Pinpoint the cell where the given text exists, returning its (X, Y) midpoint coordinate. 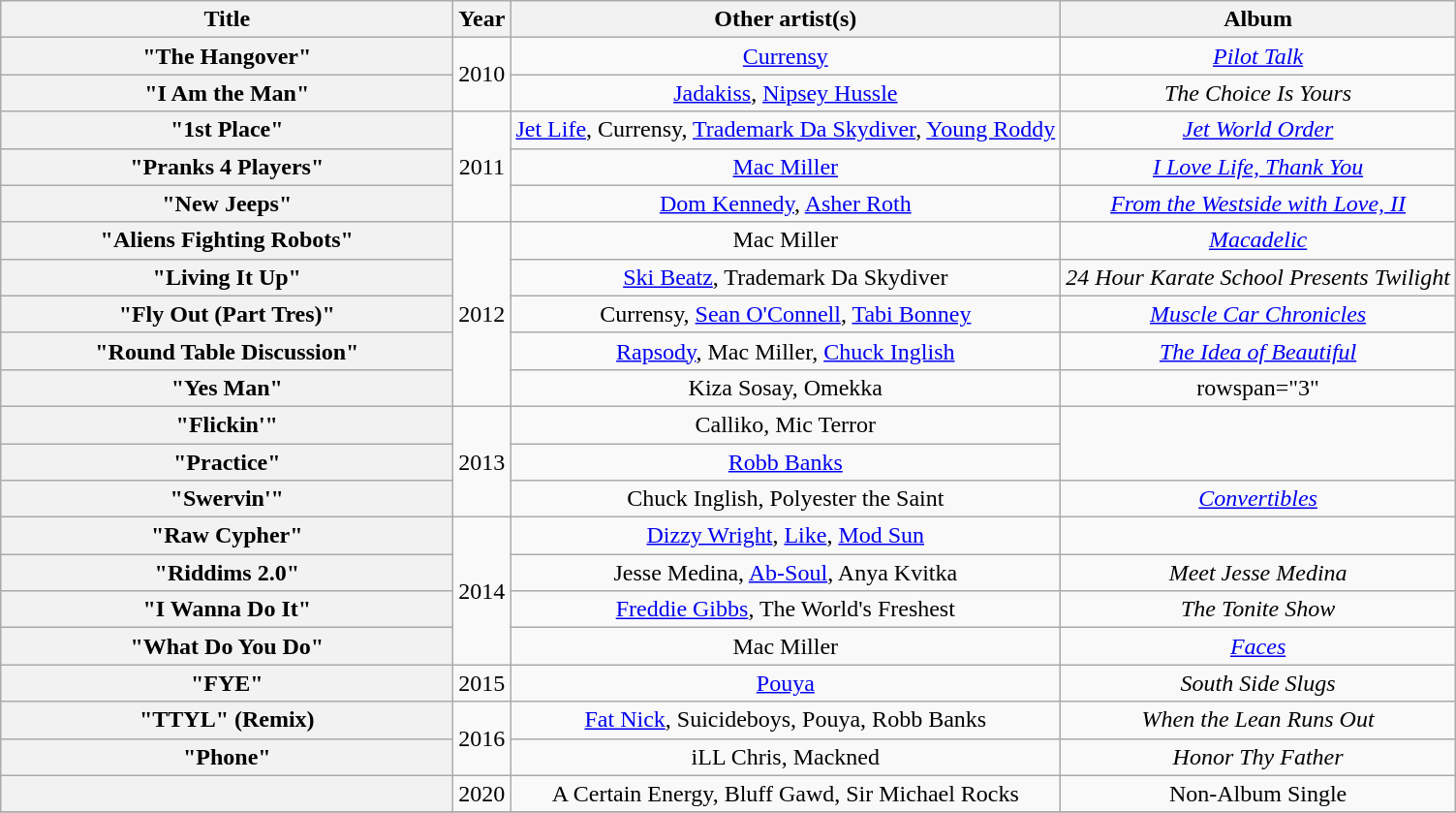
Ski Beatz, Trademark Da Skydiver (786, 277)
"Flickin'" (227, 424)
"I Am the Man" (227, 93)
"Pranks 4 Players" (227, 167)
Meet Jesse Medina (1258, 573)
South Side Slugs (1258, 683)
Album (1258, 19)
"Yes Man" (227, 388)
"Swervin'" (227, 499)
Pouya (786, 683)
Fat Nick, Suicideboys, Pouya, Robb Banks (786, 720)
"1st Place" (227, 130)
Jet World Order (1258, 130)
Other artist(s) (786, 19)
Muscle Car Chronicles (1258, 314)
"What Do You Do" (227, 646)
2010 (482, 75)
24 Hour Karate School Presents Twilight (1258, 277)
"Round Table Discussion" (227, 351)
Currensy (786, 56)
Pilot Talk (1258, 56)
rowspan="3" (1258, 388)
I Love Life, Thank You (1258, 167)
Dom Kennedy, Asher Roth (786, 203)
2012 (482, 314)
2013 (482, 461)
"I Wanna Do It" (227, 610)
Freddie Gibbs, The World's Freshest (786, 610)
Kiza Sosay, Omekka (786, 388)
Rapsody, Mac Miller, Chuck Inglish (786, 351)
Dizzy Wright, Like, Mod Sun (786, 536)
"New Jeeps" (227, 203)
Title (227, 19)
2015 (482, 683)
Jet Life, Currensy, Trademark Da Skydiver, Young Roddy (786, 130)
When the Lean Runs Out (1258, 720)
The Choice Is Yours (1258, 93)
Non-Album Single (1258, 794)
Chuck Inglish, Polyester the Saint (786, 499)
"TTYL" (Remix) (227, 720)
The Idea of Beautiful (1258, 351)
2020 (482, 794)
"Fly Out (Part Tres)" (227, 314)
Jesse Medina, Ab-Soul, Anya Kvitka (786, 573)
"Riddims 2.0" (227, 573)
"FYE" (227, 683)
"The Hangover" (227, 56)
"Living It Up" (227, 277)
Macadelic (1258, 240)
Faces (1258, 646)
2011 (482, 167)
Honor Thy Father (1258, 757)
Convertibles (1258, 499)
"Aliens Fighting Robots" (227, 240)
From the Westside with Love, II (1258, 203)
"Raw Cypher" (227, 536)
Jadakiss, Nipsey Hussle (786, 93)
Calliko, Mic Terror (786, 424)
Year (482, 19)
Currensy, Sean O'Connell, Tabi Bonney (786, 314)
"Phone" (227, 757)
A Certain Energy, Bluff Gawd, Sir Michael Rocks (786, 794)
2016 (482, 738)
2014 (482, 591)
The Tonite Show (1258, 610)
Robb Banks (786, 462)
"Practice" (227, 462)
iLL Chris, Mackned (786, 757)
